Scan for the cell matching the given text and deliver its [x, y] coordinate at center. 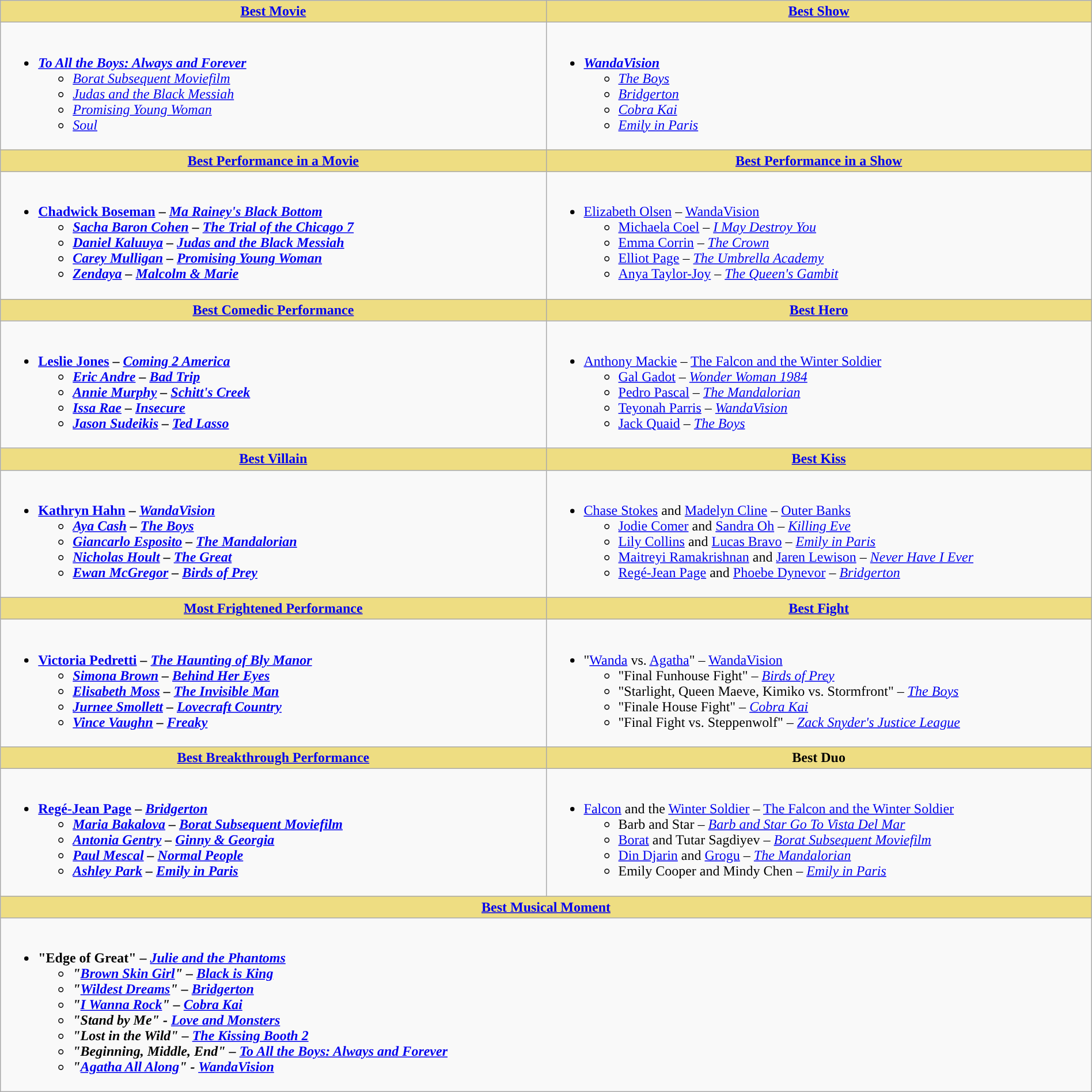
Kathryn Hahn – WandaVisionAya Cash – The BoysGiancarlo Esposito – The MandalorianNicholas Hoult – The GreatEwan McGregor – Birds of Prey [273, 533]
Best Kiss [819, 459]
Best Hero [819, 310]
Best Fight [819, 608]
Best Comedic Performance [273, 310]
Most Frightened Performance [273, 608]
Best Performance in a Show [819, 161]
Best Performance in a Movie [273, 161]
Best Duo [819, 757]
Best Villain [273, 459]
To All the Boys: Always and ForeverBorat Subsequent MoviefilmJudas and the Black MessiahPromising Young WomanSoul [273, 86]
Best Breakthrough Performance [273, 757]
WandaVisionThe BoysBridgertonCobra KaiEmily in Paris [819, 86]
Best Musical Moment [546, 907]
Best Show [819, 12]
Best Movie [273, 12]
Leslie Jones – Coming 2 AmericaEric Andre – Bad TripAnnie Murphy – Schitt's CreekIssa Rae – InsecureJason Sudeikis – Ted Lasso [273, 385]
